Output the (x, y) coordinate of the center of the cell containing the given text.  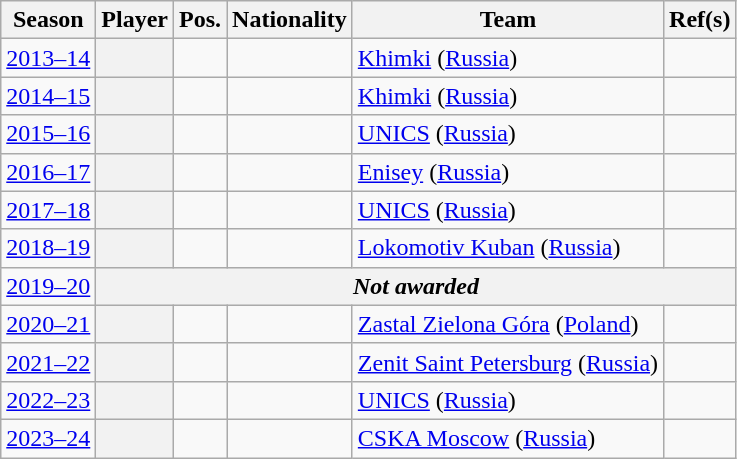
Lokomotiv Kuban (Russia) (508, 248)
Season (48, 20)
2021–22 (48, 362)
2015–16 (48, 134)
2016–17 (48, 172)
2017–18 (48, 210)
2022–23 (48, 400)
2023–24 (48, 438)
2014–15 (48, 96)
Not awarded (416, 286)
Pos. (200, 20)
Enisey (Russia) (508, 172)
Ref(s) (700, 20)
2020–21 (48, 324)
2019–20 (48, 286)
Zenit Saint Petersburg (Russia) (508, 362)
Team (508, 20)
Player (135, 20)
CSKA Moscow (Russia) (508, 438)
Zastal Zielona Góra (Poland) (508, 324)
2018–19 (48, 248)
Nationality (290, 20)
2013–14 (48, 58)
